Find where the given text appears and provide that cell's center as [X, Y] coordinate. 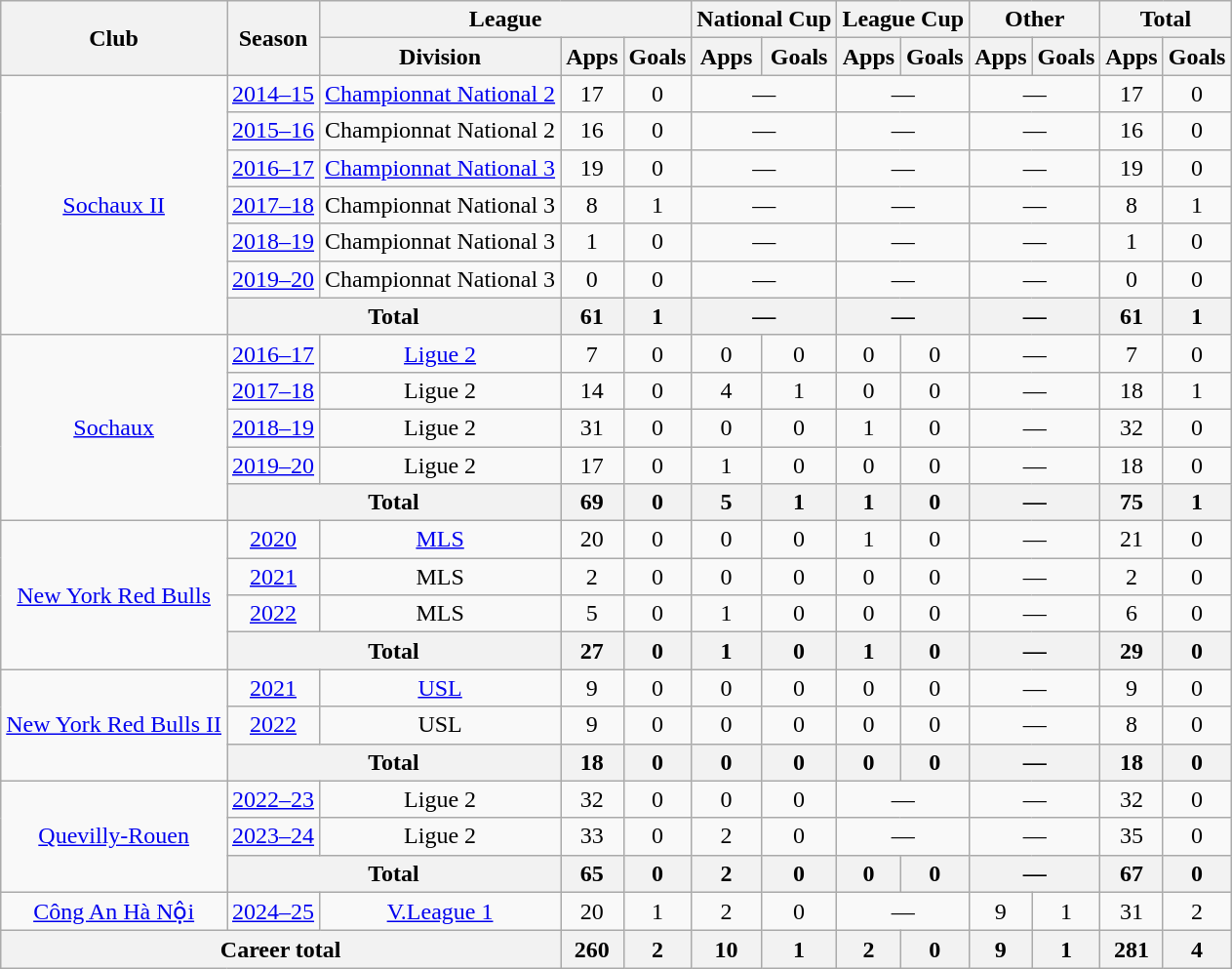
Career total [281, 949]
Division [441, 57]
League [505, 20]
2024–25 [273, 911]
35 [1132, 836]
Công An Hà Nội [114, 911]
10 [727, 949]
6 [1132, 614]
29 [1132, 651]
League Cup [903, 20]
2022–23 [273, 799]
Other [1035, 20]
21 [1132, 540]
Sochaux II [114, 205]
69 [592, 503]
Season [273, 38]
260 [592, 949]
2014–15 [273, 94]
65 [592, 873]
14 [592, 390]
67 [1132, 873]
National Cup [765, 20]
2023–24 [273, 836]
Sochaux [114, 427]
281 [1132, 949]
2020 [273, 540]
New York Red Bulls [114, 595]
V.League 1 [441, 911]
33 [592, 836]
75 [1132, 503]
2015–16 [273, 131]
Quevilly-Rouen [114, 836]
27 [592, 651]
New York Red Bulls II [114, 725]
Club [114, 38]
